From the cell containing the given text, extract its center point as [X, Y] coordinate. 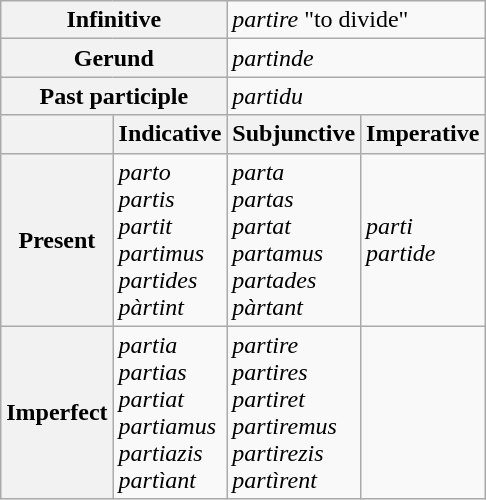
partidu [356, 96]
partire "to divide" [356, 20]
Gerund [114, 58]
partapartaspartatpartamuspartadespàrtant [294, 240]
Past participle [114, 96]
Indicative [170, 134]
Present [57, 240]
Subjunctive [294, 134]
Imperfect [57, 412]
partinde [356, 58]
partirepartirespartiretpartiremuspartirezispartìrent [294, 412]
partiapartiaspartiatpartiamuspartiazispartìant [170, 412]
Imperative [423, 134]
partipartide [423, 240]
Infinitive [114, 20]
partopartispartitpartimuspartidespàrtint [170, 240]
